Scan for the cell matching the given text and deliver its (x, y) coordinate at center. 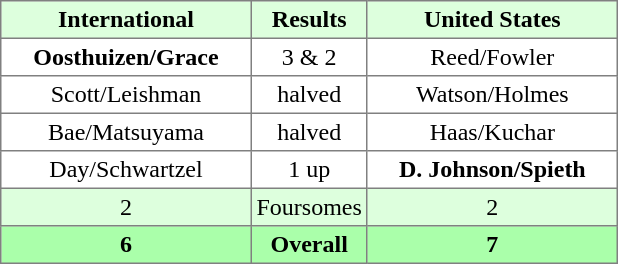
Foursomes (309, 207)
Scott/Leishman (126, 95)
Reed/Fowler (492, 57)
Oosthuizen/Grace (126, 57)
Day/Schwartzel (126, 170)
Haas/Kuchar (492, 132)
6 (126, 245)
United States (492, 20)
Bae/Matsuyama (126, 132)
D. Johnson/Spieth (492, 170)
1 up (309, 170)
Results (309, 20)
3 & 2 (309, 57)
7 (492, 245)
Watson/Holmes (492, 95)
International (126, 20)
Overall (309, 245)
